Provide the [X, Y] coordinate of the cell's center where the given text is located.  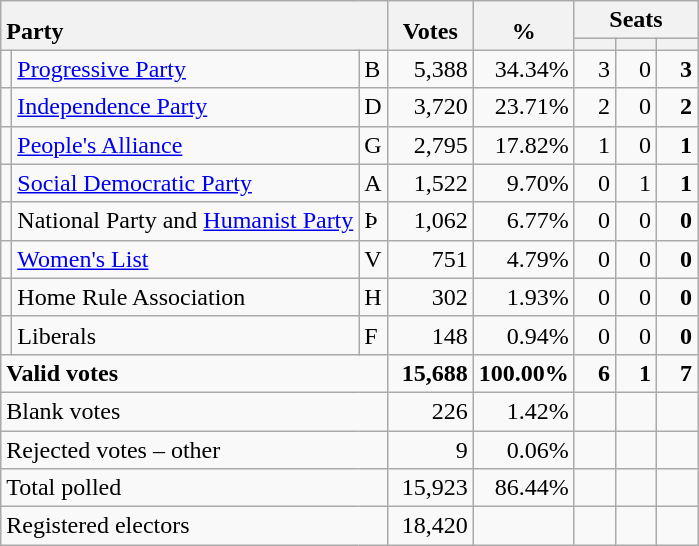
Women's List [186, 259]
People's Alliance [186, 145]
Blank votes [194, 411]
Party [194, 26]
17.82% [524, 145]
1,522 [430, 183]
Social Democratic Party [186, 183]
1.93% [524, 297]
226 [430, 411]
Rejected votes – other [194, 449]
34.34% [524, 69]
0.06% [524, 449]
National Party and Humanist Party [186, 221]
% [524, 26]
148 [430, 335]
15,923 [430, 488]
D [373, 107]
3,720 [430, 107]
Total polled [194, 488]
H [373, 297]
B [373, 69]
1,062 [430, 221]
751 [430, 259]
Liberals [186, 335]
1.42% [524, 411]
Registered electors [194, 526]
4.79% [524, 259]
15,688 [430, 373]
V [373, 259]
A [373, 183]
18,420 [430, 526]
100.00% [524, 373]
G [373, 145]
6 [594, 373]
Valid votes [194, 373]
2,795 [430, 145]
F [373, 335]
5,388 [430, 69]
7 [676, 373]
Independence Party [186, 107]
23.71% [524, 107]
Home Rule Association [186, 297]
9 [430, 449]
Þ [373, 221]
Seats [636, 20]
6.77% [524, 221]
86.44% [524, 488]
Votes [430, 26]
0.94% [524, 335]
9.70% [524, 183]
Progressive Party [186, 69]
302 [430, 297]
